For the text-containing cell, return its midpoint in [x, y] coordinate format. 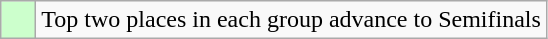
Top two places in each group advance to Semifinals [292, 20]
